Locate the cell with the specified text and output its [x, y] center coordinate. 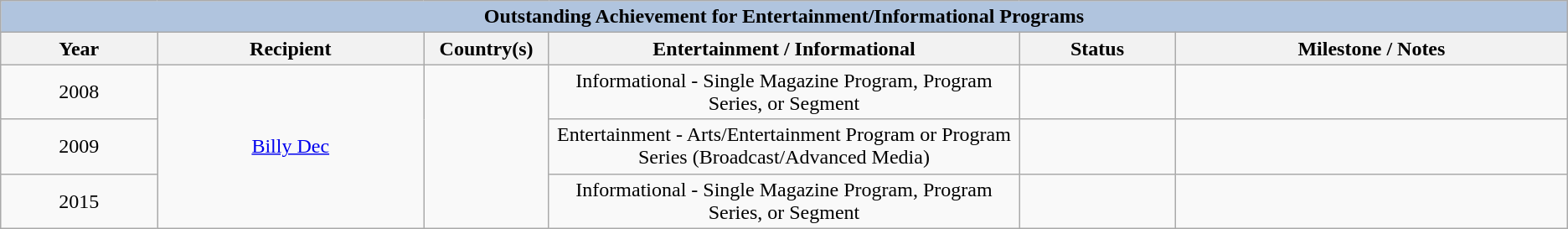
Outstanding Achievement for Entertainment/Informational Programs [784, 17]
2015 [79, 201]
Status [1097, 49]
Billy Dec [291, 146]
Country(s) [487, 49]
Year [79, 49]
Entertainment - Arts/Entertainment Program or Program Series (Broadcast/Advanced Media) [784, 146]
Recipient [291, 49]
Milestone / Notes [1372, 49]
2008 [79, 92]
Entertainment / Informational [784, 49]
2009 [79, 146]
